Return [x, y] of the center of cell containing provided text 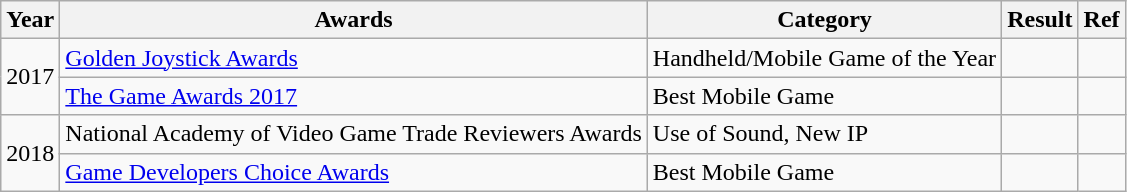
Ref [1102, 20]
Game Developers Choice Awards [354, 172]
National Academy of Video Game Trade Reviewers Awards [354, 134]
2017 [30, 77]
Category [824, 20]
The Game Awards 2017 [354, 96]
2018 [30, 153]
Golden Joystick Awards [354, 58]
Awards [354, 20]
Use of Sound, New IP [824, 134]
Year [30, 20]
Handheld/Mobile Game of the Year [824, 58]
Result [1040, 20]
